Output the [X, Y] coordinate of the center of the cell containing the given text.  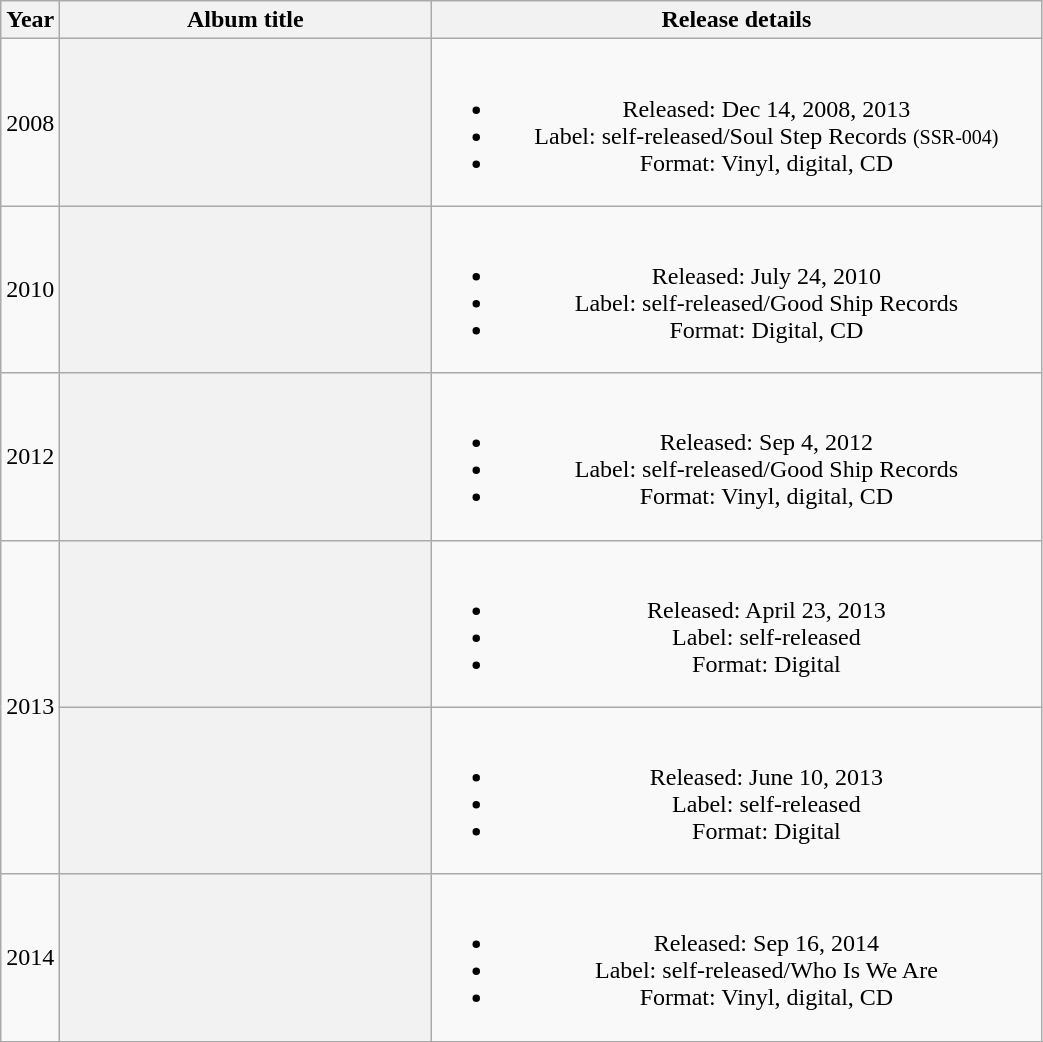
Released: July 24, 2010Label: self-released/Good Ship RecordsFormat: Digital, CD [736, 290]
Released: June 10, 2013Label: self-releasedFormat: Digital [736, 790]
Year [30, 20]
Released: Sep 16, 2014Label: self-released/Who Is We AreFormat: Vinyl, digital, CD [736, 958]
Released: Dec 14, 2008, 2013Label: self-released/Soul Step Records (SSR-004)Format: Vinyl, digital, CD [736, 122]
2013 [30, 707]
2008 [30, 122]
2014 [30, 958]
2012 [30, 456]
Album title [246, 20]
Release details [736, 20]
2010 [30, 290]
Released: Sep 4, 2012Label: self-released/Good Ship RecordsFormat: Vinyl, digital, CD [736, 456]
Released: April 23, 2013Label: self-releasedFormat: Digital [736, 624]
